Output the (X, Y) coordinate of the center of the cell containing the given text.  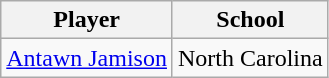
Antawn Jamison (87, 58)
Player (87, 20)
North Carolina (250, 58)
School (250, 20)
